Locate the cell with the specified text and output its (x, y) center coordinate. 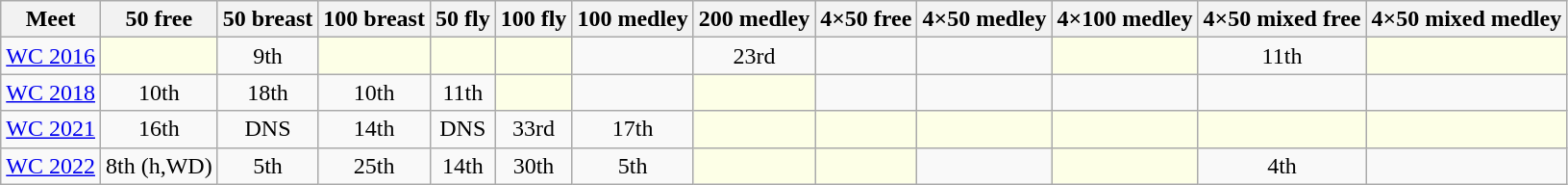
30th (534, 166)
4th (1282, 166)
Meet (51, 19)
17th (633, 129)
16th (159, 129)
4×100 medley (1125, 19)
18th (267, 92)
4×50 mixed medley (1467, 19)
100 medley (633, 19)
200 medley (754, 19)
25th (375, 166)
4×50 mixed free (1282, 19)
WC 2021 (51, 129)
WC 2018 (51, 92)
9th (267, 56)
100 breast (375, 19)
8th (h,WD) (159, 166)
4×50 medley (984, 19)
WC 2016 (51, 56)
WC 2022 (51, 166)
50 fly (462, 19)
33rd (534, 129)
4×50 free (866, 19)
50 breast (267, 19)
23rd (754, 56)
100 fly (534, 19)
50 free (159, 19)
